Detect which cell encompasses the target text, then output its [X, Y] center coordinate. 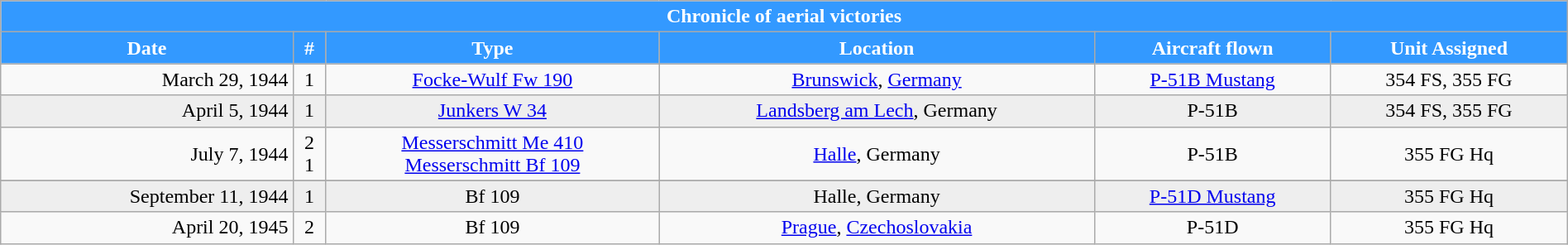
Chronicle of aerial victories [784, 17]
# [309, 48]
21 [309, 154]
Location [877, 48]
Landsberg am Lech, Germany [877, 111]
P-51D Mustang [1212, 196]
April 5, 1944 [147, 111]
Focke-Wulf Fw 190 [492, 79]
Date [147, 48]
Brunswick, Germany [877, 79]
July 7, 1944 [147, 154]
P-51D [1212, 228]
Messerschmitt Me 410Messerschmitt Bf 109 [492, 154]
Prague, Czechoslovakia [877, 228]
Junkers W 34 [492, 111]
April 20, 1945 [147, 228]
March 29, 1944 [147, 79]
Aircraft flown [1212, 48]
September 11, 1944 [147, 196]
P-51B Mustang [1212, 79]
2 [309, 228]
Type [492, 48]
Unit Assigned [1449, 48]
